Identify which cell holds the provided text, then report its [x, y] central coordinate. 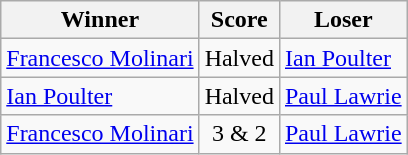
Loser [343, 20]
Winner [100, 20]
3 & 2 [239, 134]
Score [239, 20]
